Return [X, Y] of the center of cell containing provided text 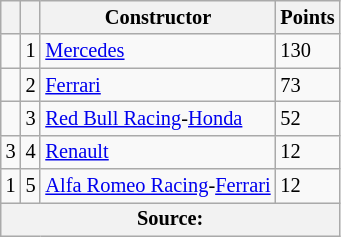
Ferrari [158, 85]
Constructor [158, 17]
2 [31, 85]
Renault [158, 152]
52 [308, 118]
73 [308, 85]
Mercedes [158, 51]
5 [31, 186]
130 [308, 51]
4 [31, 152]
Red Bull Racing-Honda [158, 118]
Alfa Romeo Racing-Ferrari [158, 186]
Points [308, 17]
Source: [170, 219]
